Locate the cell with the specified text and output its [X, Y] center coordinate. 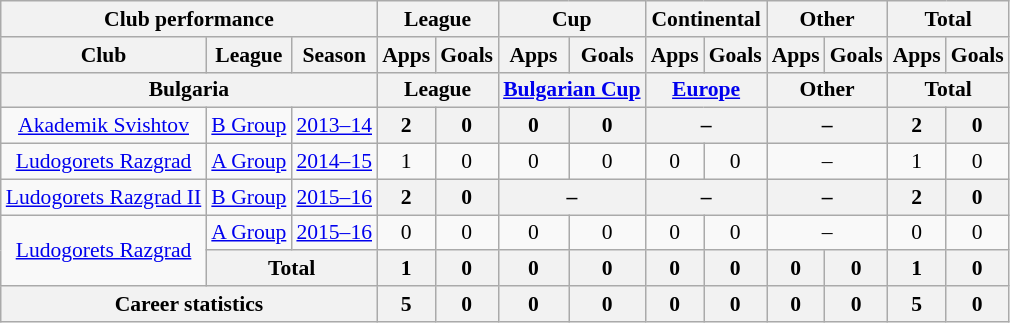
Ludogorets Razgrad II [104, 197]
2014–15 [334, 162]
2013–14 [334, 126]
Continental [706, 19]
Cup [572, 19]
Club [104, 55]
Akademik Svishtov [104, 126]
Bulgaria [189, 90]
Career statistics [189, 304]
Club performance [189, 19]
Season [334, 55]
Europe [706, 90]
Bulgarian Cup [572, 90]
